Provide the [x, y] coordinate of the cell's center where the given text is located.  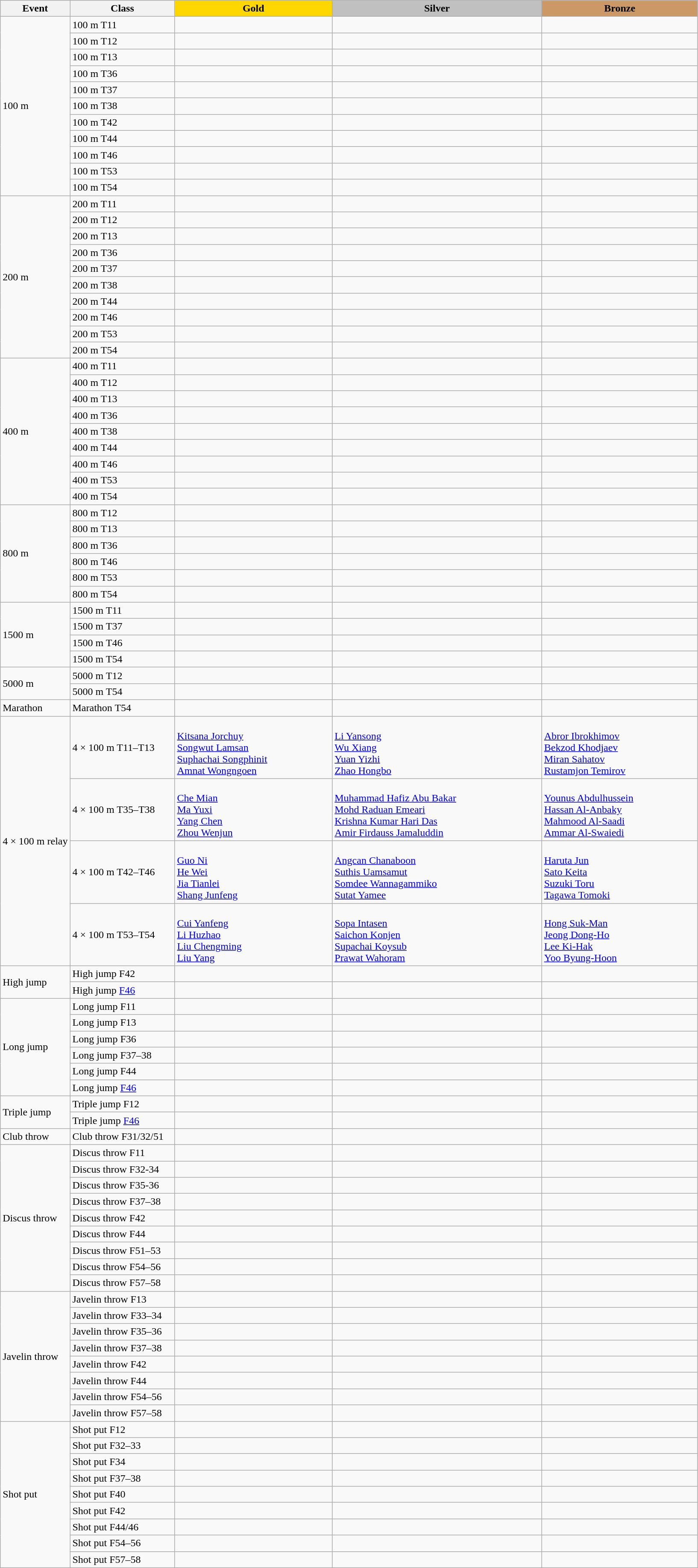
Discus throw F51–53 [122, 1250]
Long jump F37–38 [122, 1055]
800 m T46 [122, 562]
Discus throw F44 [122, 1234]
200 m [35, 277]
Marathon T54 [122, 708]
Javelin throw F35–36 [122, 1332]
5000 m [35, 683]
Javelin throw F13 [122, 1299]
Discus throw F11 [122, 1153]
100 m T42 [122, 122]
High jump F42 [122, 974]
Shot put F57–58 [122, 1559]
100 m T44 [122, 138]
Discus throw F32-34 [122, 1169]
Club throw F31/32/51 [122, 1136]
Abror Ibrokhimov Bekzod Khodjaev Miran Sahatov Rustamjon Temirov [619, 747]
Cui Yanfeng Li Huzhao Liu Chengming Liu Yang [254, 935]
200 m T11 [122, 204]
Silver [437, 9]
Club throw [35, 1136]
400 m T12 [122, 382]
800 m T13 [122, 529]
Discus throw F57–58 [122, 1283]
Javelin throw F44 [122, 1380]
Javelin throw F54–56 [122, 1397]
Long jump F46 [122, 1088]
200 m T53 [122, 334]
High jump F46 [122, 990]
Bronze [619, 9]
Shot put F42 [122, 1511]
Shot put F54–56 [122, 1543]
Younus Abdulhussein Hassan Al-Anbaky Mahmood Al-Saadi Ammar Al-Swaiedi [619, 810]
Hong Suk-Man Jeong Dong-Ho Lee Ki-Hak Yoo Byung-Hoon [619, 935]
Event [35, 9]
4 × 100 m T42–T46 [122, 872]
Class [122, 9]
Long jump F13 [122, 1023]
Javelin throw F42 [122, 1364]
1500 m T54 [122, 659]
100 m T54 [122, 187]
Long jump F44 [122, 1071]
1500 m [35, 635]
800 m T53 [122, 578]
200 m T38 [122, 285]
800 m [35, 553]
Gold [254, 9]
Shot put F12 [122, 1430]
Discus throw F54–56 [122, 1267]
Muhammad Hafiz Abu Bakar Mohd Raduan Emeari Krishna Kumar Hari Das Amir Firdauss Jamaluddin [437, 810]
Triple jump [35, 1112]
Kitsana Jorchuy Songwut Lamsan Suphachai Songphinit Amnat Wongngoen [254, 747]
Long jump F36 [122, 1039]
200 m T44 [122, 301]
400 m T13 [122, 399]
Haruta Jun Sato Keita Suzuki Toru Tagawa Tomoki [619, 872]
Javelin throw [35, 1356]
Shot put [35, 1495]
Shot put F32–33 [122, 1446]
100 m T36 [122, 74]
400 m T36 [122, 415]
Marathon [35, 708]
Shot put F44/46 [122, 1527]
200 m T12 [122, 220]
800 m T12 [122, 513]
5000 m T12 [122, 675]
4 × 100 m T53–T54 [122, 935]
Li Yansong Wu Xiang Yuan Yizhi Zhao Hongbo [437, 747]
Discus throw F42 [122, 1218]
100 m T11 [122, 25]
Shot put F40 [122, 1494]
200 m T54 [122, 350]
Javelin throw F37–38 [122, 1348]
400 m T11 [122, 366]
Discus throw [35, 1218]
200 m T13 [122, 236]
400 m T44 [122, 447]
High jump [35, 982]
Javelin throw F57–58 [122, 1413]
100 m T53 [122, 171]
1500 m T11 [122, 610]
200 m T37 [122, 269]
Angcan Chanaboon Suthis Uamsamut Somdee Wannagammiko Sutat Yamee [437, 872]
200 m T36 [122, 253]
Long jump F11 [122, 1006]
4 × 100 m T11–T13 [122, 747]
Discus throw F37–38 [122, 1202]
Javelin throw F33–34 [122, 1315]
1500 m T46 [122, 643]
Triple jump F12 [122, 1104]
Sopa Intasen Saichon Konjen Supachai Koysub Prawat Wahoram [437, 935]
100 m T38 [122, 106]
1500 m T37 [122, 627]
Guo Ni He Wei Jia Tianlei Shang Junfeng [254, 872]
400 m T46 [122, 464]
400 m [35, 432]
100 m T37 [122, 90]
100 m T46 [122, 155]
Discus throw F35-36 [122, 1186]
4 × 100 m relay [35, 841]
Shot put F34 [122, 1462]
100 m T12 [122, 41]
Long jump [35, 1047]
5000 m T54 [122, 691]
200 m T46 [122, 318]
4 × 100 m T35–T38 [122, 810]
800 m T54 [122, 594]
100 m T13 [122, 57]
800 m T36 [122, 545]
100 m [35, 106]
400 m T53 [122, 480]
Che Mian Ma Yuxi Yang Chen Zhou Wenjun [254, 810]
400 m T54 [122, 497]
400 m T38 [122, 431]
Shot put F37–38 [122, 1478]
Triple jump F46 [122, 1120]
